Scan for the cell matching the given text and deliver its (x, y) coordinate at center. 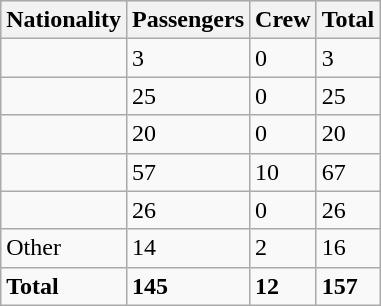
Crew (284, 20)
14 (188, 248)
145 (188, 286)
10 (284, 172)
Other (64, 248)
157 (348, 286)
57 (188, 172)
16 (348, 248)
12 (284, 286)
67 (348, 172)
2 (284, 248)
Passengers (188, 20)
Nationality (64, 20)
